Return the [x, y] coordinate for the center point of the cell that contains the specified text.  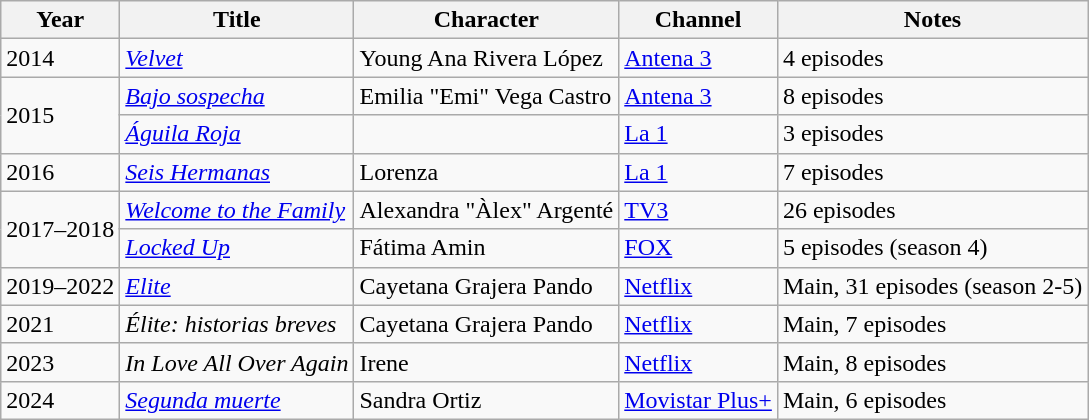
Channel [698, 20]
2023 [60, 362]
Seis Hermanas [237, 172]
2021 [60, 324]
Élite: historias breves [237, 324]
TV3 [698, 210]
Main, 8 episodes [932, 362]
Character [486, 20]
2017–2018 [60, 229]
2014 [60, 58]
Águila Roja [237, 134]
Alexandra "Àlex" Argenté [486, 210]
Sandra Ortiz [486, 400]
3 episodes [932, 134]
Year [60, 20]
In Love All Over Again [237, 362]
Young Ana Rivera López [486, 58]
Movistar Plus+ [698, 400]
8 episodes [932, 96]
Irene [486, 362]
Segunda muerte [237, 400]
Main, 7 episodes [932, 324]
2024 [60, 400]
4 episodes [932, 58]
Welcome to the Family [237, 210]
Velvet [237, 58]
2016 [60, 172]
Fátima Amin [486, 248]
5 episodes (season 4) [932, 248]
Elite [237, 286]
2019–2022 [60, 286]
FOX [698, 248]
Emilia "Emi" Vega Castro [486, 96]
Main, 31 episodes (season 2-5) [932, 286]
Title [237, 20]
Lorenza [486, 172]
Main, 6 episodes [932, 400]
26 episodes [932, 210]
Notes [932, 20]
Locked Up [237, 248]
2015 [60, 115]
Bajo sospecha [237, 96]
7 episodes [932, 172]
